Scan for the cell matching the given text and deliver its [X, Y] coordinate at center. 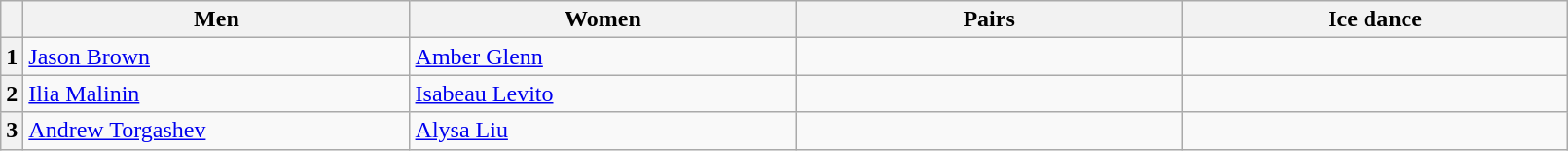
Women [603, 19]
3 [12, 131]
Andrew Torgashev [216, 131]
Amber Glenn [603, 57]
Pairs [989, 19]
Ilia Malinin [216, 94]
2 [12, 94]
Jason Brown [216, 57]
Alysa Liu [603, 131]
Ice dance [1374, 19]
1 [12, 57]
Men [216, 19]
Isabeau Levito [603, 94]
